From the cell containing the given text, extract its center point as (X, Y) coordinate. 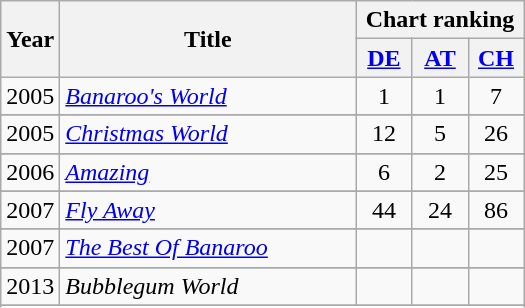
2006 (30, 172)
86 (496, 210)
Christmas World (208, 134)
DE (384, 58)
The Best Of Banaroo (208, 248)
26 (496, 134)
7 (496, 96)
Fly Away (208, 210)
24 (440, 210)
Title (208, 39)
Banaroo's World (208, 96)
Bubblegum World (208, 286)
6 (384, 172)
AT (440, 58)
2013 (30, 286)
5 (440, 134)
Amazing (208, 172)
25 (496, 172)
Year (30, 39)
Chart ranking (440, 20)
CH (496, 58)
12 (384, 134)
44 (384, 210)
2 (440, 172)
